Locate the cell with the specified text and output its (x, y) center coordinate. 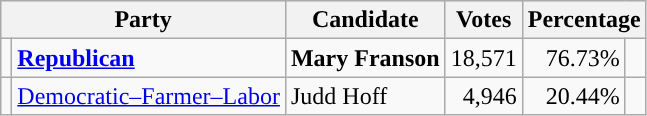
18,571 (484, 58)
Votes (484, 20)
76.73% (574, 58)
Party (144, 20)
Percentage (584, 20)
4,946 (484, 96)
Democratic–Farmer–Labor (149, 96)
Republican (149, 58)
Mary Franson (365, 58)
Candidate (365, 20)
20.44% (574, 96)
Judd Hoff (365, 96)
